Provide the [x, y] coordinate of the cell's center where the given text is located.  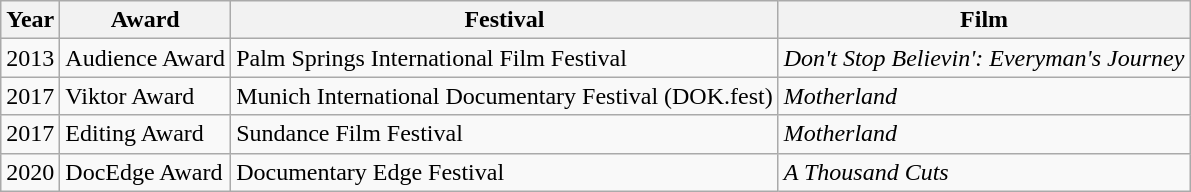
Year [30, 20]
Munich International Documentary Festival (DOK.fest) [505, 96]
Award [146, 20]
Viktor Award [146, 96]
2020 [30, 172]
DocEdge Award [146, 172]
Editing Award [146, 134]
Festival [505, 20]
Audience Award [146, 58]
Film [984, 20]
Sundance Film Festival [505, 134]
A Thousand Cuts [984, 172]
2013 [30, 58]
Don't Stop Believin': Everyman's Journey [984, 58]
Documentary Edge Festival [505, 172]
Palm Springs International Film Festival [505, 58]
